Locate the cell with the specified text and output its [X, Y] center coordinate. 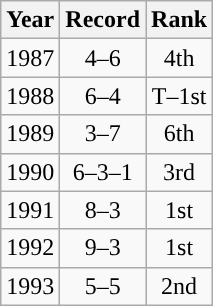
1989 [30, 134]
Record [103, 20]
1992 [30, 248]
1988 [30, 96]
T–1st [180, 96]
6–4 [103, 96]
4–6 [103, 58]
8–3 [103, 210]
3–7 [103, 134]
5–5 [103, 286]
Year [30, 20]
6–3–1 [103, 172]
6th [180, 134]
4th [180, 58]
3rd [180, 172]
1993 [30, 286]
1991 [30, 210]
2nd [180, 286]
Rank [180, 20]
1990 [30, 172]
9–3 [103, 248]
1987 [30, 58]
